Determine the [x, y] coordinate at the center of the cell enclosing the given text.  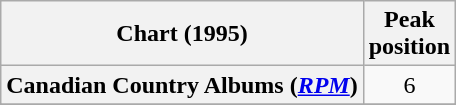
Peak position [409, 34]
Chart (1995) [182, 34]
6 [409, 85]
Canadian Country Albums (RPM) [182, 85]
